From the cell containing the given text, extract its center point as [X, Y] coordinate. 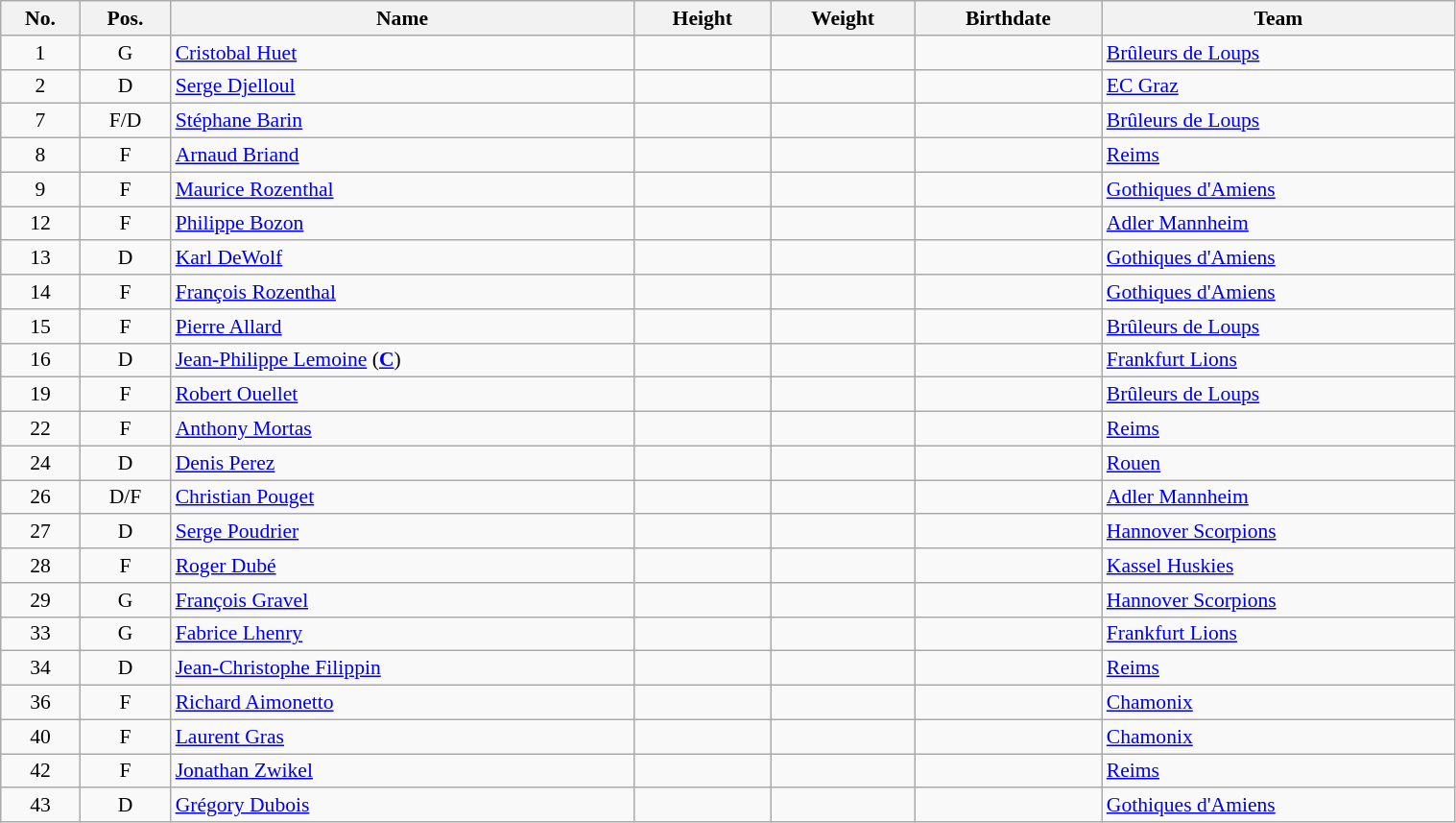
29 [40, 600]
Weight [843, 18]
Philippe Bozon [403, 224]
22 [40, 429]
Pos. [125, 18]
7 [40, 121]
33 [40, 634]
1 [40, 53]
Name [403, 18]
Serge Poudrier [403, 532]
2 [40, 86]
12 [40, 224]
27 [40, 532]
Robert Ouellet [403, 395]
Grégory Dubois [403, 806]
8 [40, 156]
Arnaud Briand [403, 156]
14 [40, 292]
16 [40, 360]
13 [40, 258]
36 [40, 703]
28 [40, 566]
Serge Djelloul [403, 86]
Rouen [1278, 463]
Height [703, 18]
Birthdate [1008, 18]
Pierre Allard [403, 327]
François Gravel [403, 600]
D/F [125, 497]
Jean-Philippe Lemoine (C) [403, 360]
42 [40, 771]
EC Graz [1278, 86]
Stéphane Barin [403, 121]
9 [40, 189]
Cristobal Huet [403, 53]
40 [40, 737]
Kassel Huskies [1278, 566]
Anthony Mortas [403, 429]
43 [40, 806]
F/D [125, 121]
15 [40, 327]
26 [40, 497]
Christian Pouget [403, 497]
Fabrice Lhenry [403, 634]
Denis Perez [403, 463]
Jonathan Zwikel [403, 771]
19 [40, 395]
Karl DeWolf [403, 258]
Team [1278, 18]
34 [40, 668]
No. [40, 18]
Jean-Christophe Filippin [403, 668]
Richard Aimonetto [403, 703]
Maurice Rozenthal [403, 189]
24 [40, 463]
François Rozenthal [403, 292]
Roger Dubé [403, 566]
Laurent Gras [403, 737]
